Output the (x, y) coordinate of the center of the cell containing the given text.  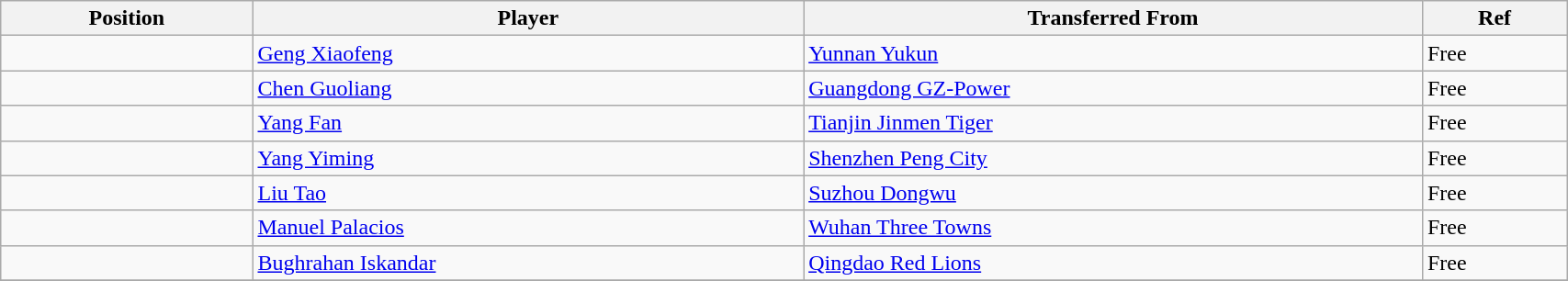
Geng Xiaofeng (528, 53)
Yunnan Yukun (1113, 53)
Wuhan Three Towns (1113, 228)
Bughrahan Iskandar (528, 263)
Chen Guoliang (528, 88)
Yang Fan (528, 123)
Liu Tao (528, 193)
Tianjin Jinmen Tiger (1113, 123)
Shenzhen Peng City (1113, 158)
Yang Yiming (528, 158)
Transferred From (1113, 18)
Manuel Palacios (528, 228)
Guangdong GZ-Power (1113, 88)
Player (528, 18)
Position (127, 18)
Qingdao Red Lions (1113, 263)
Suzhou Dongwu (1113, 193)
Ref (1494, 18)
